From the cell containing the given text, extract its center point as [X, Y] coordinate. 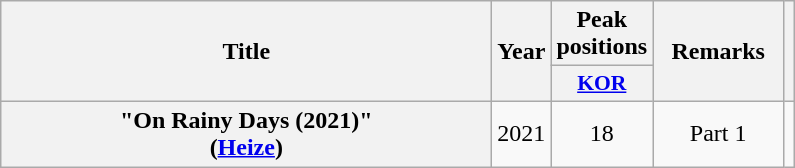
Part 1 [718, 134]
Year [522, 52]
Peakpositions [602, 34]
"On Rainy Days (2021)" (Heize) [246, 134]
Title [246, 52]
Remarks [718, 52]
2021 [522, 134]
18 [602, 134]
KOR [602, 84]
